Search for the cell housing the specified text and yield its (x, y) center coordinate. 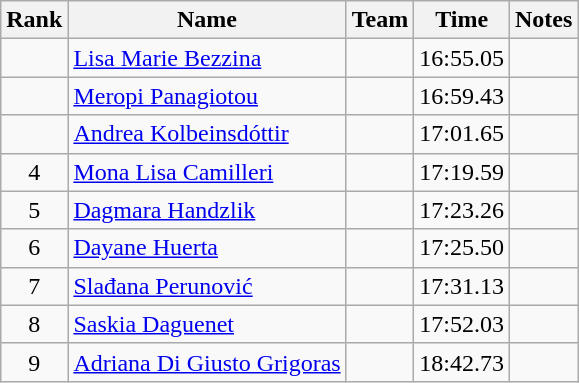
17:23.26 (462, 210)
17:01.65 (462, 134)
17:19.59 (462, 172)
8 (34, 324)
Saskia Daguenet (207, 324)
16:55.05 (462, 58)
5 (34, 210)
4 (34, 172)
Rank (34, 20)
Slađana Perunović (207, 286)
Time (462, 20)
Notes (543, 20)
Lisa Marie Bezzina (207, 58)
Dagmara Handzlik (207, 210)
7 (34, 286)
6 (34, 248)
17:25.50 (462, 248)
9 (34, 362)
16:59.43 (462, 96)
Name (207, 20)
Meropi Panagiotou (207, 96)
17:31.13 (462, 286)
17:52.03 (462, 324)
18:42.73 (462, 362)
Adriana Di Giusto Grigoras (207, 362)
Dayane Huerta (207, 248)
Andrea Kolbeinsdóttir (207, 134)
Mona Lisa Camilleri (207, 172)
Team (380, 20)
